Pinpoint the cell where the given text exists, returning its [x, y] midpoint coordinate. 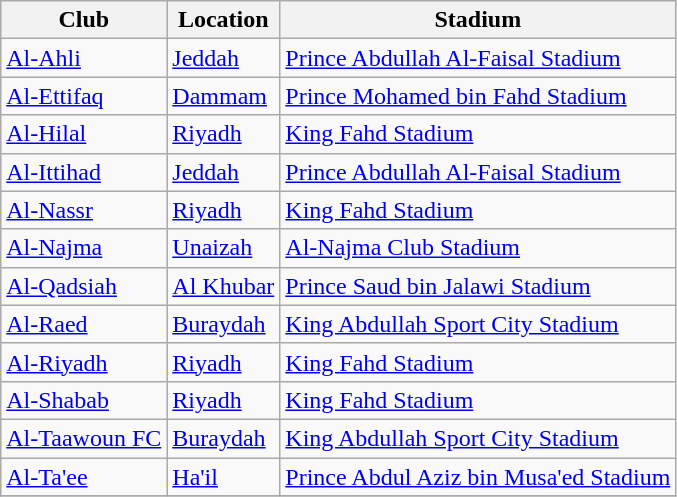
Al-Shabab [84, 400]
Al-Nassr [84, 210]
Stadium [478, 20]
Ha'il [224, 477]
Al-Raed [84, 324]
Al-Qadsiah [84, 286]
Prince Abdul Aziz bin Musa'ed Stadium [478, 477]
Club [84, 20]
Dammam [224, 96]
Prince Mohamed bin Fahd Stadium [478, 96]
Al-Ittihad [84, 172]
Al-Najma Club Stadium [478, 248]
Location [224, 20]
Al-Ahli [84, 58]
Al-Ettifaq [84, 96]
Al-Taawoun FC [84, 438]
Al-Riyadh [84, 362]
Al-Najma [84, 248]
Al Khubar [224, 286]
Al-Hilal [84, 134]
Prince Saud bin Jalawi Stadium [478, 286]
Al-Ta'ee [84, 477]
Unaizah [224, 248]
